Determine the [X, Y] coordinate at the center of the cell enclosing the given text.  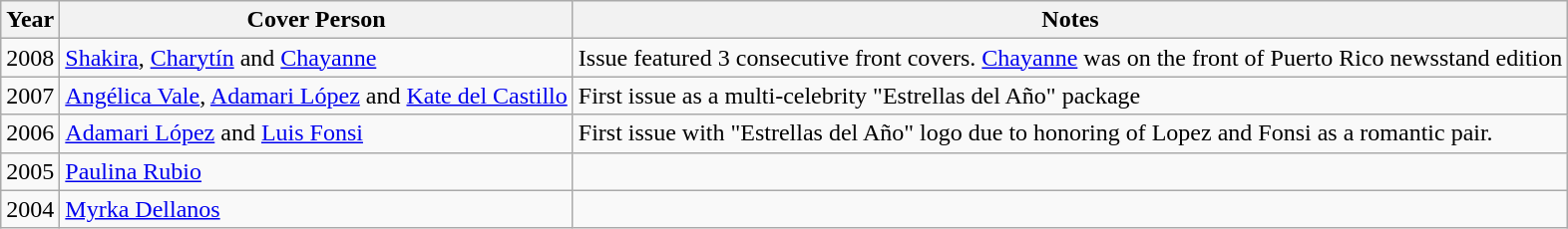
2006 [30, 133]
Shakira, Charytín and Chayanne [316, 58]
Issue featured 3 consecutive front covers. Chayanne was on the front of Puerto Rico newsstand edition [1069, 58]
Year [30, 20]
Paulina Rubio [316, 171]
2004 [30, 209]
Adamari López and Luis Fonsi [316, 133]
First issue with "Estrellas del Año" logo due to honoring of Lopez and Fonsi as a romantic pair. [1069, 133]
First issue as a multi-celebrity "Estrellas del Año" package [1069, 96]
2007 [30, 96]
Cover Person [316, 20]
2008 [30, 58]
Angélica Vale, Adamari López and Kate del Castillo [316, 96]
Notes [1069, 20]
Myrka Dellanos [316, 209]
2005 [30, 171]
